Locate the cell with the specified text and output its (x, y) center coordinate. 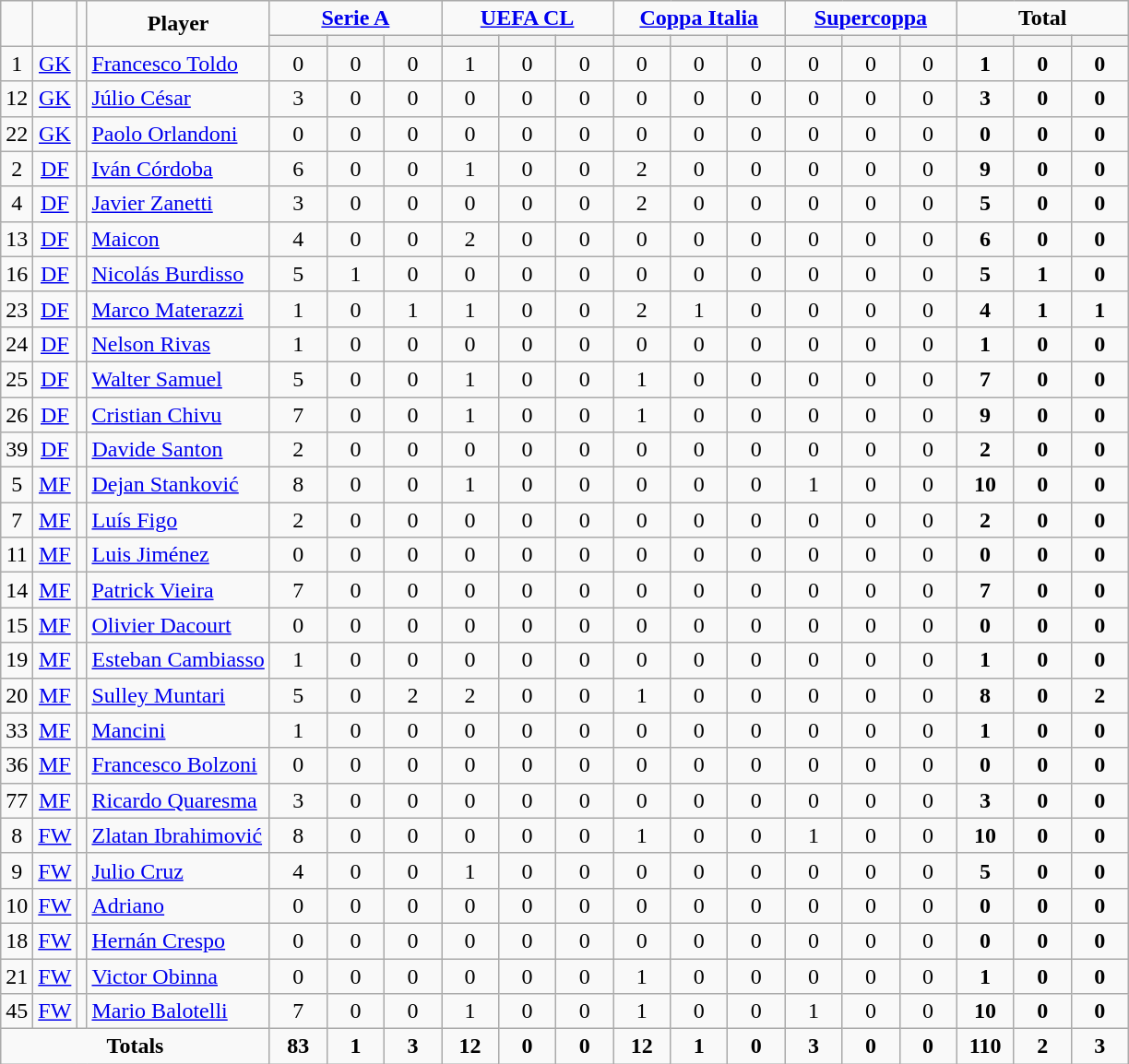
Marco Materazzi (178, 309)
77 (17, 800)
Davide Santon (178, 450)
Javier Zanetti (178, 204)
16 (17, 274)
Ricardo Quaresma (178, 800)
Zlatan Ibrahimović (178, 835)
Iván Córdoba (178, 169)
20 (17, 695)
Francesco Toldo (178, 64)
33 (17, 730)
Supercoppa (871, 18)
Hernán Crespo (178, 940)
22 (17, 134)
45 (17, 1011)
Victor Obinna (178, 976)
Total (1042, 18)
Esteban Cambiasso (178, 660)
Nicolás Burdisso (178, 274)
Totals (136, 1046)
Adriano (178, 905)
24 (17, 344)
Coppa Italia (699, 18)
25 (17, 379)
Mancini (178, 730)
Mario Balotelli (178, 1011)
21 (17, 976)
23 (17, 309)
Francesco Bolzoni (178, 765)
Player (178, 24)
Paolo Orlandoni (178, 134)
26 (17, 414)
Luís Figo (178, 520)
Maicon (178, 239)
Walter Samuel (178, 379)
14 (17, 590)
Serie A (355, 18)
19 (17, 660)
11 (17, 555)
Sulley Muntari (178, 695)
Júlio César (178, 99)
Nelson Rivas (178, 344)
110 (985, 1046)
36 (17, 765)
Julio Cruz (178, 870)
UEFA CL (527, 18)
13 (17, 239)
Luis Jiménez (178, 555)
Patrick Vieira (178, 590)
15 (17, 625)
Olivier Dacourt (178, 625)
Dejan Stanković (178, 485)
Cristian Chivu (178, 414)
83 (298, 1046)
39 (17, 450)
18 (17, 940)
